From the cell containing the given text, extract its center point as (x, y) coordinate. 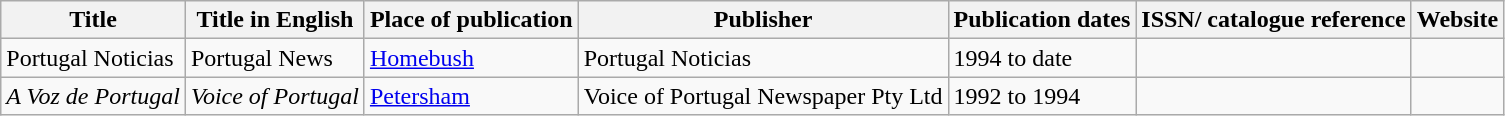
Portugal News (274, 58)
Title (94, 20)
Voice of Portugal (274, 96)
Homebush (471, 58)
Place of publication (471, 20)
Title in English (274, 20)
ISSN/ catalogue reference (1274, 20)
Website (1457, 20)
Publisher (763, 20)
Publication dates (1042, 20)
A Voz de Portugal (94, 96)
1994 to date (1042, 58)
1992 to 1994 (1042, 96)
Petersham (471, 96)
Voice of Portugal Newspaper Pty Ltd (763, 96)
